Identify which cell holds the provided text, then report its (x, y) central coordinate. 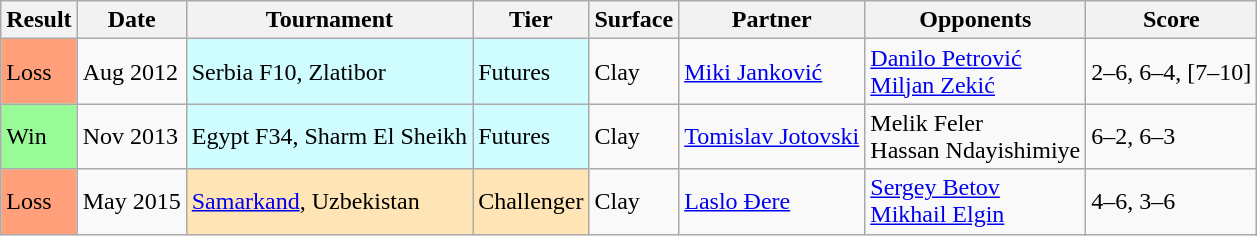
Challenger (531, 202)
Tournament (329, 20)
Nov 2013 (132, 136)
Score (1172, 20)
Result (39, 20)
4–6, 3–6 (1172, 202)
Opponents (976, 20)
Partner (772, 20)
Samarkand, Uzbekistan (329, 202)
Miki Janković (772, 72)
Egypt F34, Sharm El Sheikh (329, 136)
Danilo Petrović Miljan Zekić (976, 72)
Laslo Đere (772, 202)
Tomislav Jotovski (772, 136)
Win (39, 136)
Melik Feler Hassan Ndayishimiye (976, 136)
Aug 2012 (132, 72)
Sergey Betov Mikhail Elgin (976, 202)
Tier (531, 20)
Date (132, 20)
6–2, 6–3 (1172, 136)
May 2015 (132, 202)
Surface (634, 20)
Serbia F10, Zlatibor (329, 72)
2–6, 6–4, [7–10] (1172, 72)
